Output the [X, Y] coordinate of the center of the cell containing the given text.  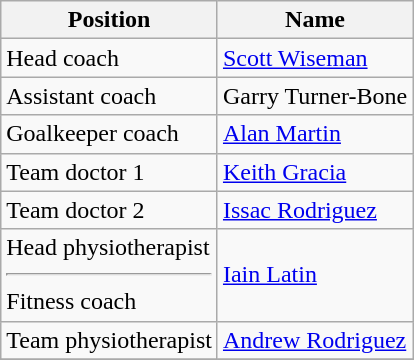
Iain Latin [314, 275]
Goalkeeper coach [110, 134]
Garry Turner-Bone [314, 96]
Team doctor 2 [110, 210]
Keith Gracia [314, 172]
Team doctor 1 [110, 172]
Alan Martin [314, 134]
Head coach [110, 58]
Name [314, 20]
Team physiotherapist [110, 340]
Issac Rodriguez [314, 210]
Head physiotherapistFitness coach [110, 275]
Position [110, 20]
Scott Wiseman [314, 58]
Andrew Rodriguez [314, 340]
Assistant coach [110, 96]
